Scan for the cell matching the given text and deliver its (X, Y) coordinate at center. 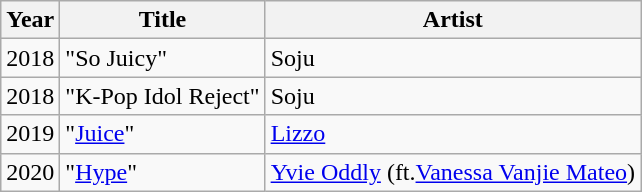
"Hype" (162, 172)
Artist (452, 20)
2019 (30, 134)
Year (30, 20)
"So Juicy" (162, 58)
"Juice" (162, 134)
"K-Pop Idol Reject" (162, 96)
2020 (30, 172)
Title (162, 20)
Yvie Oddly (ft.Vanessa Vanjie Mateo) (452, 172)
Lizzo (452, 134)
